Find where the given text appears and provide that cell's center as (X, Y) coordinate. 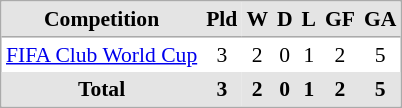
Total (102, 89)
Pld (222, 20)
W (258, 20)
FIFA Club World Cup (102, 55)
Competition (102, 20)
D (284, 20)
GF (340, 20)
L (308, 20)
GA (380, 20)
